Pinpoint the cell where the given text exists, returning its [x, y] midpoint coordinate. 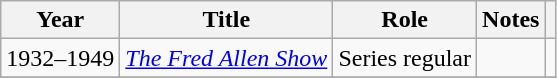
Notes [511, 20]
1932–1949 [60, 58]
Series regular [405, 58]
Year [60, 20]
The Fred Allen Show [226, 58]
Role [405, 20]
Title [226, 20]
